Detect which cell encompasses the target text, then output its [x, y] center coordinate. 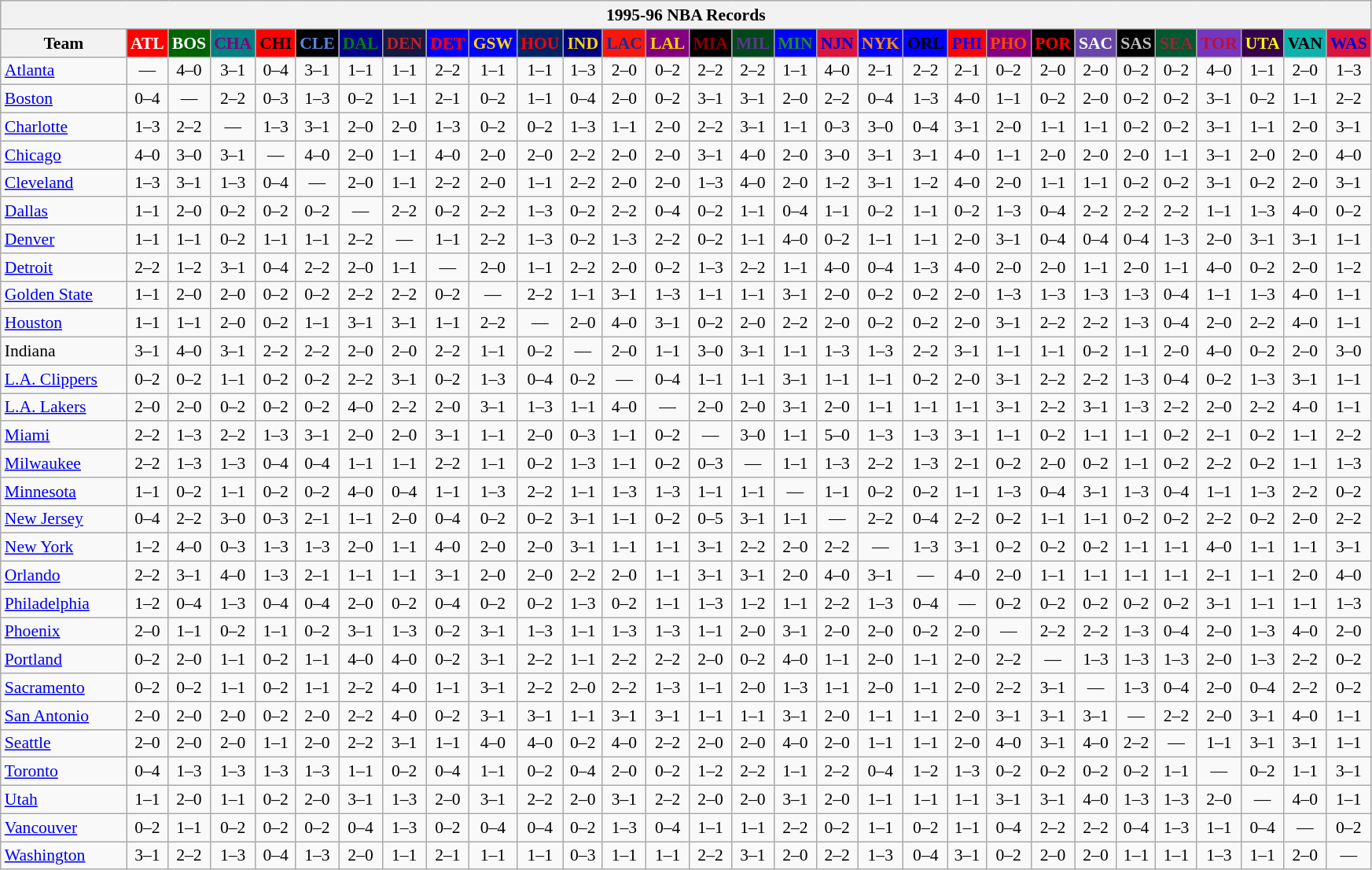
PHO [1008, 43]
CHI [275, 43]
5–0 [837, 436]
Indiana [64, 352]
GSW [494, 43]
HOU [539, 43]
Houston [64, 323]
Cleveland [64, 183]
Seattle [64, 743]
Golden State [64, 295]
SEA [1176, 43]
TOR [1219, 43]
0–5 [710, 519]
PHI [967, 43]
POR [1053, 43]
Milwaukee [64, 463]
San Antonio [64, 716]
Dallas [64, 212]
CHA [233, 43]
LAL [668, 43]
ATL [148, 43]
WAS [1349, 43]
Charlotte [64, 127]
LAC [624, 43]
Vancouver [64, 828]
DAL [361, 43]
NJN [837, 43]
1995-96 NBA Records [686, 15]
New York [64, 547]
SAC [1096, 43]
Philadelphia [64, 603]
Phoenix [64, 632]
DET [448, 43]
Minnesota [64, 492]
Denver [64, 239]
VAN [1305, 43]
Team [64, 43]
Sacramento [64, 688]
Boston [64, 99]
L.A. Lakers [64, 407]
Utah [64, 800]
MIN [795, 43]
IND [583, 43]
DEN [404, 43]
Miami [64, 436]
Orlando [64, 576]
Chicago [64, 155]
Atlanta [64, 71]
Detroit [64, 267]
NYK [881, 43]
MIA [710, 43]
UTA [1263, 43]
BOS [189, 43]
Washington [64, 856]
New Jersey [64, 519]
CLE [318, 43]
SAS [1136, 43]
MIL [753, 43]
Toronto [64, 772]
ORL [926, 43]
L.A. Clippers [64, 379]
Portland [64, 660]
